From the cell containing the given text, extract its center point as (X, Y) coordinate. 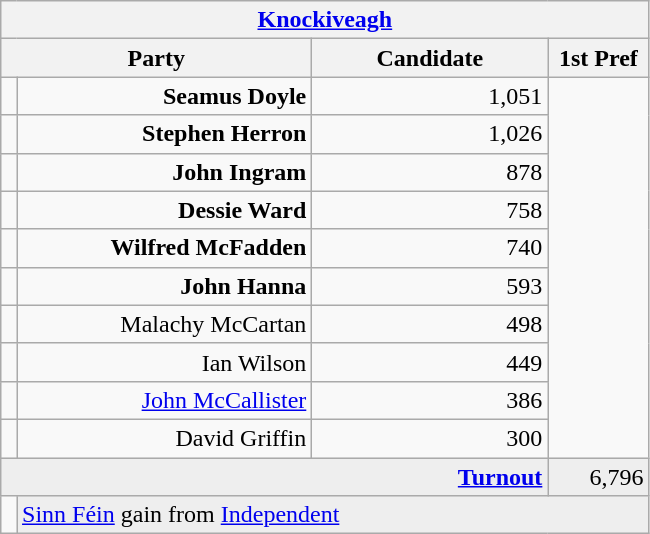
449 (430, 362)
593 (430, 286)
Malachy McCartan (164, 324)
878 (430, 172)
740 (430, 248)
Wilfred McFadden (164, 248)
Party (156, 58)
Candidate (430, 58)
Ian Wilson (164, 362)
498 (430, 324)
John Hanna (164, 286)
Seamus Doyle (164, 96)
Turnout (274, 477)
Dessie Ward (164, 210)
Sinn Féin gain from Independent (333, 515)
John McCallister (164, 400)
1,051 (430, 96)
386 (430, 400)
Stephen Herron (164, 134)
1,026 (430, 134)
John Ingram (164, 172)
758 (430, 210)
David Griffin (164, 438)
1st Pref (598, 58)
6,796 (598, 477)
300 (430, 438)
Knockiveagh (325, 20)
